Find where the given text appears and provide that cell's center as (X, Y) coordinate. 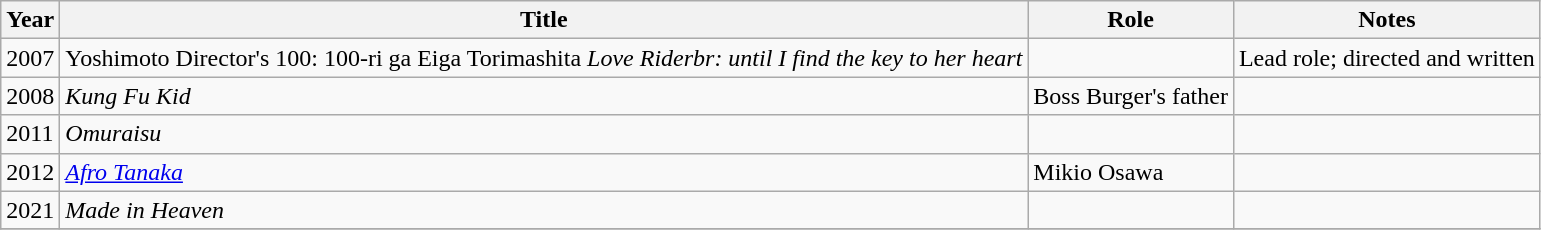
Boss Burger's father (1131, 96)
Made in Heaven (544, 210)
2008 (30, 96)
Year (30, 20)
Afro Tanaka (544, 172)
2007 (30, 58)
Mikio Osawa (1131, 172)
Title (544, 20)
Lead role; directed and written (1386, 58)
2011 (30, 134)
Kung Fu Kid (544, 96)
Role (1131, 20)
2021 (30, 210)
Omuraisu (544, 134)
2012 (30, 172)
Notes (1386, 20)
Yoshimoto Director's 100: 100-ri ga Eiga Torimashita Love Riderbr: until I find the key to her heart (544, 58)
